Detect which cell encompasses the target text, then output its (X, Y) center coordinate. 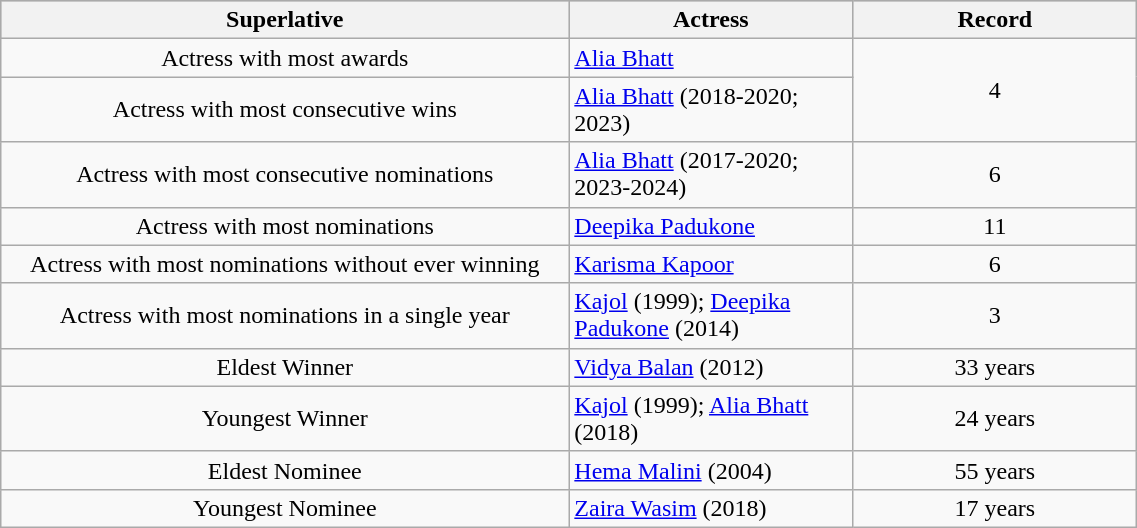
Actress (711, 20)
Actress with most nominations in a single year (285, 316)
Eldest Nominee (285, 470)
Deepika Padukone (711, 226)
Youngest Winner (285, 418)
Alia Bhatt (711, 58)
Youngest Nominee (285, 508)
Superlative (285, 20)
Eldest Winner (285, 367)
Record (995, 20)
Alia Bhatt (2018-2020; 2023) (711, 110)
Actress with most consecutive wins (285, 110)
Hema Malini (2004) (711, 470)
3 (995, 316)
Actress with most nominations without ever winning (285, 264)
4 (995, 90)
Zaira Wasim (2018) (711, 508)
55 years (995, 470)
Karisma Kapoor (711, 264)
Alia Bhatt (2017-2020; 2023-2024) (711, 174)
Actress with most consecutive nominations (285, 174)
Actress with most awards (285, 58)
Kajol (1999); Deepika Padukone (2014) (711, 316)
Kajol (1999); Alia Bhatt (2018) (711, 418)
33 years (995, 367)
11 (995, 226)
24 years (995, 418)
Actress with most nominations (285, 226)
Vidya Balan (2012) (711, 367)
17 years (995, 508)
